Return the [X, Y] coordinate for the center point of the cell that contains the specified text.  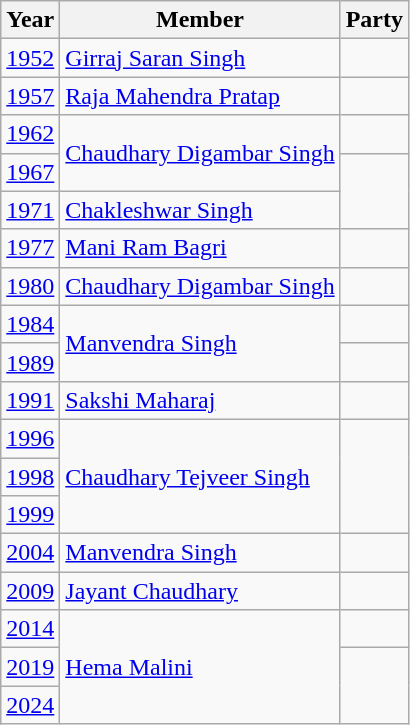
Sakshi Maharaj [200, 400]
2014 [30, 629]
1996 [30, 438]
Raja Mahendra Pratap [200, 96]
1971 [30, 210]
2024 [30, 705]
1962 [30, 134]
1952 [30, 58]
Year [30, 20]
Member [200, 20]
Girraj Saran Singh [200, 58]
Mani Ram Bagri [200, 248]
Party [374, 20]
1980 [30, 286]
1999 [30, 515]
1967 [30, 172]
1991 [30, 400]
1998 [30, 477]
Chaudhary Tejveer Singh [200, 476]
1957 [30, 96]
Jayant Chaudhary [200, 591]
2004 [30, 553]
Hema Malini [200, 667]
1989 [30, 362]
1984 [30, 324]
2009 [30, 591]
2019 [30, 667]
1977 [30, 248]
Chakleshwar Singh [200, 210]
